Extract the (x, y) coordinate from the center of the cell holding the provided text.  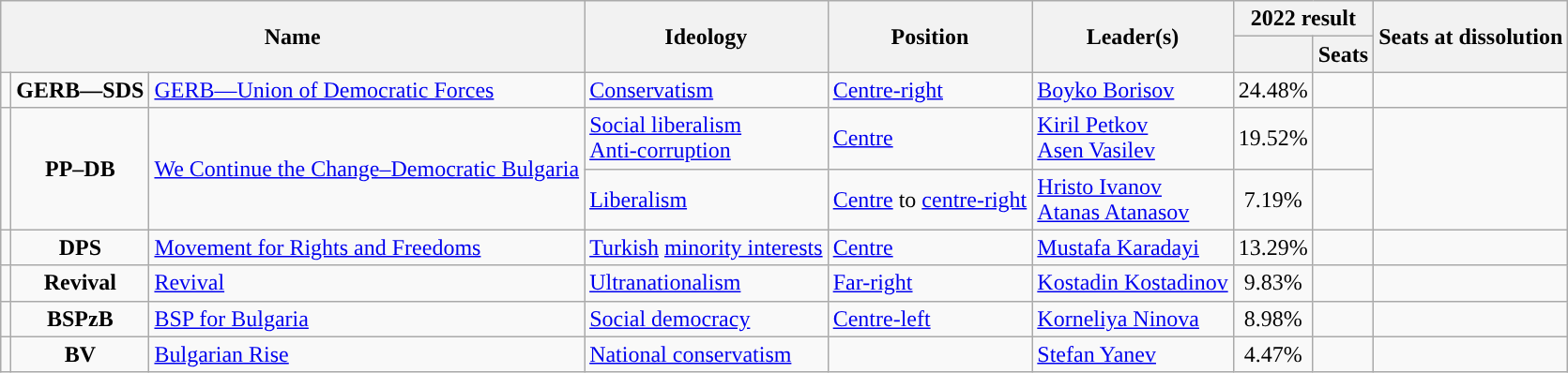
Leader(s) (1133, 37)
Centre to centre-right (930, 199)
9.83% (1272, 283)
7.19% (1272, 199)
Far-right (930, 283)
GERB—SDS (81, 90)
BSP for Bulgaria (367, 319)
24.48% (1272, 90)
Centre-left (930, 319)
4.47% (1272, 354)
Korneliya Ninova (1133, 319)
Conservatism (707, 90)
Liberalism (707, 199)
Kiril PetkovAsen Vasilev (1133, 139)
Social democracy (707, 319)
Boyko Borisov (1133, 90)
Turkish minority interests (707, 247)
19.52% (1272, 139)
Stefan Yanev (1133, 354)
DPS (81, 247)
Social liberalismAnti-corruption (707, 139)
Seats at dissolution (1471, 37)
2022 result (1302, 19)
Mustafa Karadayi (1133, 247)
Seats (1343, 54)
13.29% (1272, 247)
BV (81, 354)
Name (293, 37)
GERB—Union of Democratic Forces (367, 90)
Ultranationalism (707, 283)
Bulgarian Rise (367, 354)
BSPzB (81, 319)
Hristo IvanovAtanas Atanasov (1133, 199)
Centre-right (930, 90)
PP–DB (81, 169)
8.98% (1272, 319)
National conservatism (707, 354)
Movement for Rights and Freedoms (367, 247)
Kostadin Kostadinov (1133, 283)
Ideology (707, 37)
We Continue the Change–Democratic Bulgaria (367, 169)
Position (930, 37)
